For the text-containing cell, return its midpoint in (x, y) coordinate format. 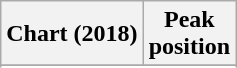
Chart (2018) (72, 34)
Peak position (189, 34)
